Extract the (x, y) coordinate from the center of the cell holding the provided text.  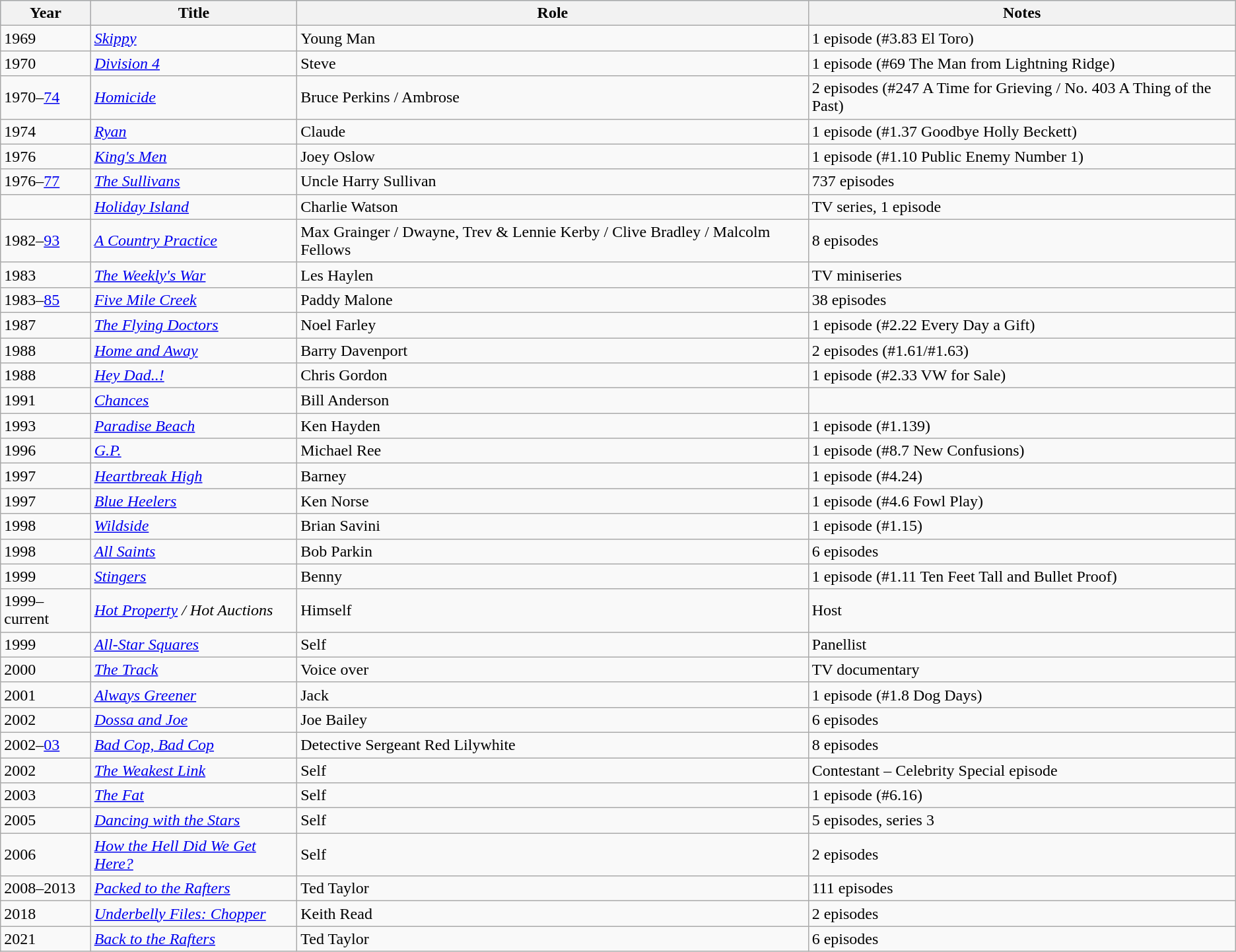
Host (1022, 610)
Division 4 (194, 63)
2018 (46, 914)
Uncle Harry Sullivan (553, 182)
Jack (553, 695)
Chances (194, 401)
King's Men (194, 156)
Packed to the Rafters (194, 889)
1 episode (#4.6 Fowl Play) (1022, 501)
1 episode (#1.139) (1022, 426)
Keith Read (553, 914)
1 episode (#2.33 VW for Sale) (1022, 376)
Bill Anderson (553, 401)
Steve (553, 63)
1987 (46, 325)
How the Hell Did We Get Here? (194, 854)
Ryan (194, 131)
Les Haylen (553, 275)
1996 (46, 451)
1 episode (#6.16) (1022, 796)
The Weekly's War (194, 275)
2003 (46, 796)
Contestant – Celebrity Special episode (1022, 770)
Joey Oslow (553, 156)
Homicide (194, 98)
1 episode (#69 The Man from Lightning Ridge) (1022, 63)
1 episode (#1.11 Ten Feet Tall and Bullet Proof) (1022, 576)
Barney (553, 476)
Title (194, 13)
Ken Hayden (553, 426)
Charlie Watson (553, 207)
1993 (46, 426)
2008–2013 (46, 889)
Noel Farley (553, 325)
Bad Cop, Bad Cop (194, 745)
111 episodes (1022, 889)
The Flying Doctors (194, 325)
Wildside (194, 526)
The Track (194, 669)
1982–93 (46, 240)
Himself (553, 610)
Joe Bailey (553, 720)
1 episode (#4.24) (1022, 476)
Notes (1022, 13)
Benny (553, 576)
38 episodes (1022, 300)
1976 (46, 156)
Paddy Malone (553, 300)
TV miniseries (1022, 275)
G.P. (194, 451)
5 episodes, series 3 (1022, 821)
Claude (553, 131)
1999–current (46, 610)
Heartbreak High (194, 476)
All-Star Squares (194, 644)
Always Greener (194, 695)
1970–74 (46, 98)
1 episode (#2.22 Every Day a Gift) (1022, 325)
2001 (46, 695)
Detective Sergeant Red Lilywhite (553, 745)
2021 (46, 939)
Underbelly Files: Chopper (194, 914)
Hot Property / Hot Auctions (194, 610)
1976–77 (46, 182)
Skippy (194, 38)
Ken Norse (553, 501)
The Sullivans (194, 182)
Back to the Rafters (194, 939)
1983 (46, 275)
Five Mile Creek (194, 300)
Max Grainger / Dwayne, Trev & Lennie Kerby / Clive Bradley / Malcolm Fellows (553, 240)
Barry Davenport (553, 351)
2 episodes (#247 A Time for Grieving / No. 403 A Thing of the Past) (1022, 98)
1 episode (#1.10 Public Enemy Number 1) (1022, 156)
Home and Away (194, 351)
Chris Gordon (553, 376)
Role (553, 13)
2 episodes (#1.61/#1.63) (1022, 351)
All Saints (194, 551)
Panellist (1022, 644)
1974 (46, 131)
1 episode (#3.83 El Toro) (1022, 38)
1 episode (#1.15) (1022, 526)
Brian Savini (553, 526)
Dancing with the Stars (194, 821)
TV series, 1 episode (1022, 207)
Blue Heelers (194, 501)
A Country Practice (194, 240)
2000 (46, 669)
1 episode (#1.8 Dog Days) (1022, 695)
Young Man (553, 38)
TV documentary (1022, 669)
1 episode (#1.37 Goodbye Holly Beckett) (1022, 131)
Bruce Perkins / Ambrose (553, 98)
Michael Ree (553, 451)
1983–85 (46, 300)
Paradise Beach (194, 426)
1 episode (#8.7 New Confusions) (1022, 451)
1969 (46, 38)
Voice over (553, 669)
737 episodes (1022, 182)
2002–03 (46, 745)
The Weakest Link (194, 770)
Hey Dad..! (194, 376)
Dossa and Joe (194, 720)
2005 (46, 821)
Year (46, 13)
Holiday Island (194, 207)
Bob Parkin (553, 551)
2006 (46, 854)
1970 (46, 63)
1991 (46, 401)
The Fat (194, 796)
Stingers (194, 576)
